Capture the cell that displays the provided text and extract its (X, Y) central coordinate. 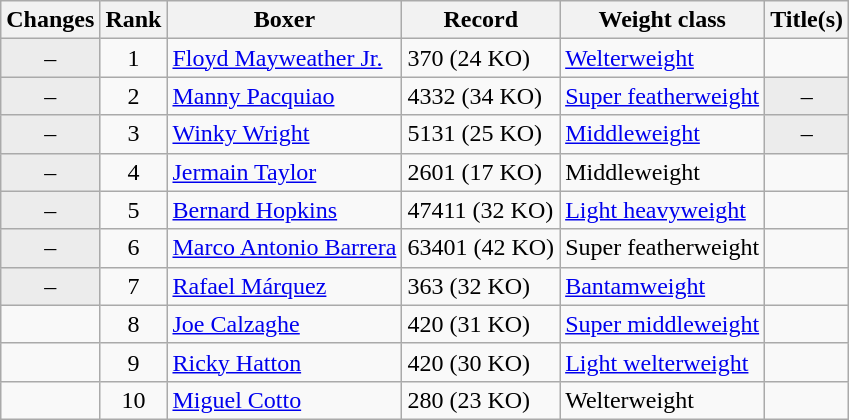
5 (134, 210)
3 (134, 134)
Rank (134, 20)
7 (134, 286)
4 (134, 172)
4332 (34 KO) (481, 96)
Light heavyweight (662, 210)
47411 (32 KO) (481, 210)
63401 (42 KO) (481, 248)
363 (32 KO) (481, 286)
Winky Wright (284, 134)
Miguel Cotto (284, 400)
6 (134, 248)
Bernard Hopkins (284, 210)
2601 (17 KO) (481, 172)
420 (31 KO) (481, 324)
Bantamweight (662, 286)
Record (481, 20)
Title(s) (807, 20)
8 (134, 324)
Joe Calzaghe (284, 324)
10 (134, 400)
Super middleweight (662, 324)
2 (134, 96)
Floyd Mayweather Jr. (284, 58)
1 (134, 58)
Changes (50, 20)
420 (30 KO) (481, 362)
9 (134, 362)
Jermain Taylor (284, 172)
280 (23 KO) (481, 400)
5131 (25 KO) (481, 134)
Light welterweight (662, 362)
Weight class (662, 20)
Ricky Hatton (284, 362)
370 (24 KO) (481, 58)
Manny Pacquiao (284, 96)
Rafael Márquez (284, 286)
Boxer (284, 20)
Marco Antonio Barrera (284, 248)
